Find where the given text appears and provide that cell's center as (x, y) coordinate. 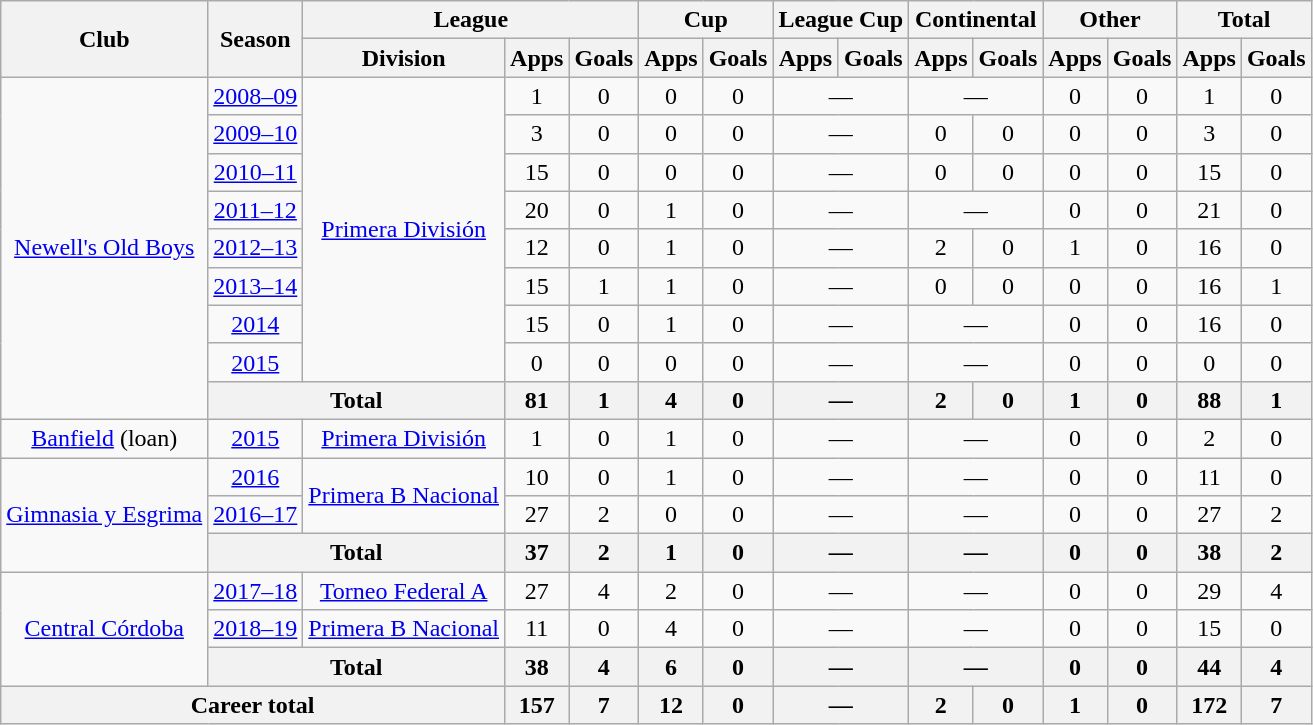
2016–17 (256, 515)
2016 (256, 477)
6 (671, 667)
88 (1209, 400)
21 (1209, 210)
Newell's Old Boys (104, 248)
Gimnasia y Esgrima (104, 515)
Torneo Federal A (404, 591)
29 (1209, 591)
Cup (706, 20)
10 (537, 477)
Career total (253, 705)
2018–19 (256, 629)
2013–14 (256, 286)
Central Córdoba (104, 629)
League (471, 20)
2011–12 (256, 210)
157 (537, 705)
Season (256, 39)
Banfield (loan) (104, 438)
172 (1209, 705)
Continental (976, 20)
81 (537, 400)
2009–10 (256, 134)
2010–11 (256, 172)
2012–13 (256, 248)
2008–09 (256, 96)
20 (537, 210)
League Cup (841, 20)
Club (104, 39)
2014 (256, 324)
37 (537, 553)
2017–18 (256, 591)
44 (1209, 667)
Division (404, 58)
Other (1110, 20)
